Detect which cell encompasses the target text, then output its [X, Y] center coordinate. 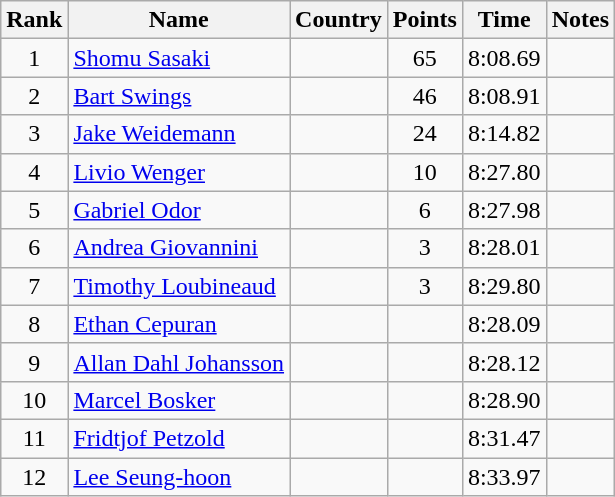
8:14.82 [504, 134]
Jake Weidemann [179, 134]
8:28.90 [504, 400]
8:33.97 [504, 477]
Timothy Loubineaud [179, 286]
Fridtjof Petzold [179, 438]
8 [34, 324]
Notes [580, 20]
8:28.09 [504, 324]
Allan Dahl Johansson [179, 362]
Bart Swings [179, 96]
Andrea Giovannini [179, 248]
Time [504, 20]
7 [34, 286]
8:28.01 [504, 248]
4 [34, 172]
8:31.47 [504, 438]
Points [424, 20]
8:28.12 [504, 362]
24 [424, 134]
Gabriel Odor [179, 210]
8:27.98 [504, 210]
Name [179, 20]
Country [339, 20]
65 [424, 58]
1 [34, 58]
8:08.69 [504, 58]
9 [34, 362]
Marcel Bosker [179, 400]
11 [34, 438]
Rank [34, 20]
2 [34, 96]
Shomu Sasaki [179, 58]
8:08.91 [504, 96]
Lee Seung-hoon [179, 477]
12 [34, 477]
8:29.80 [504, 286]
5 [34, 210]
8:27.80 [504, 172]
Livio Wenger [179, 172]
Ethan Cepuran [179, 324]
46 [424, 96]
